Determine the [x, y] coordinate at the center of the cell enclosing the given text.  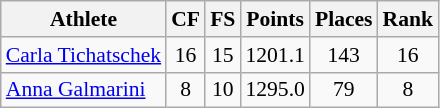
FS [222, 19]
1295.0 [274, 90]
79 [344, 90]
143 [344, 55]
Rank [408, 19]
15 [222, 55]
1201.1 [274, 55]
CF [186, 19]
Places [344, 19]
Carla Tichatschek [84, 55]
Points [274, 19]
Athlete [84, 19]
10 [222, 90]
Anna Galmarini [84, 90]
